Identify which cell holds the provided text, then report its [x, y] central coordinate. 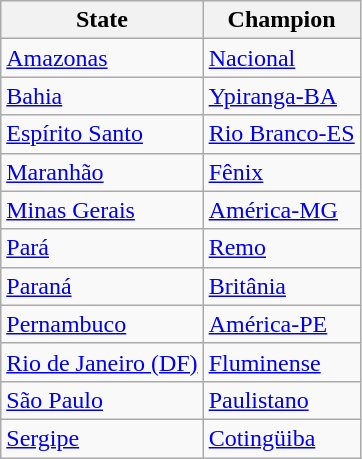
América-MG [282, 210]
São Paulo [102, 400]
Cotingüiba [282, 438]
Sergipe [102, 438]
Champion [282, 20]
Britânia [282, 286]
Rio de Janeiro (DF) [102, 362]
Maranhão [102, 172]
Pará [102, 248]
State [102, 20]
Amazonas [102, 58]
Fênix [282, 172]
Paraná [102, 286]
Espírito Santo [102, 134]
Rio Branco-ES [282, 134]
Ypiranga-BA [282, 96]
Bahia [102, 96]
Minas Gerais [102, 210]
Pernambuco [102, 324]
Paulistano [282, 400]
Fluminense [282, 362]
América-PE [282, 324]
Nacional [282, 58]
Remo [282, 248]
